Scan for the cell matching the given text and deliver its [x, y] coordinate at center. 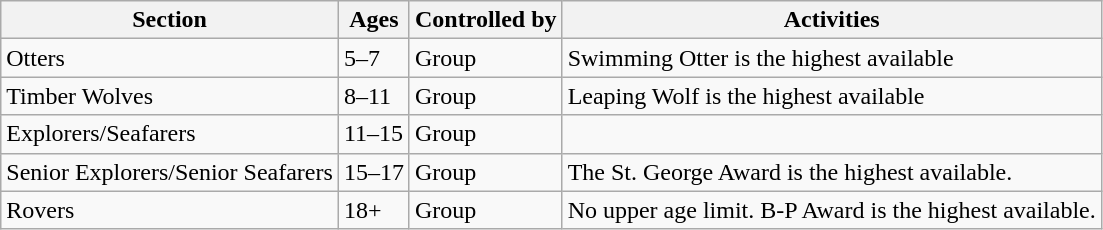
Senior Explorers/Senior Seafarers [170, 172]
Timber Wolves [170, 96]
8–11 [374, 96]
Section [170, 20]
No upper age limit. B-P Award is the highest available. [832, 210]
Activities [832, 20]
The St. George Award is the highest available. [832, 172]
Ages [374, 20]
Leaping Wolf is the highest available [832, 96]
5–7 [374, 58]
Otters [170, 58]
Controlled by [486, 20]
Swimming Otter is the highest available [832, 58]
Explorers/Seafarers [170, 134]
Rovers [170, 210]
15–17 [374, 172]
18+ [374, 210]
11–15 [374, 134]
